Return (X, Y) of the center of cell containing provided text 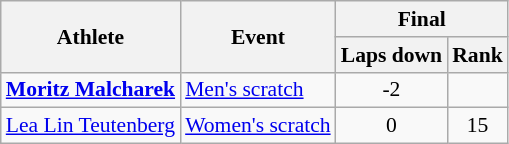
15 (478, 126)
-2 (392, 90)
Laps down (392, 55)
Athlete (90, 36)
Men's scratch (258, 90)
Final (422, 19)
Lea Lin Teutenberg (90, 126)
0 (392, 126)
Rank (478, 55)
Women's scratch (258, 126)
Moritz Malcharek (90, 90)
Event (258, 36)
